Find where the given text appears and provide that cell's center as (X, Y) coordinate. 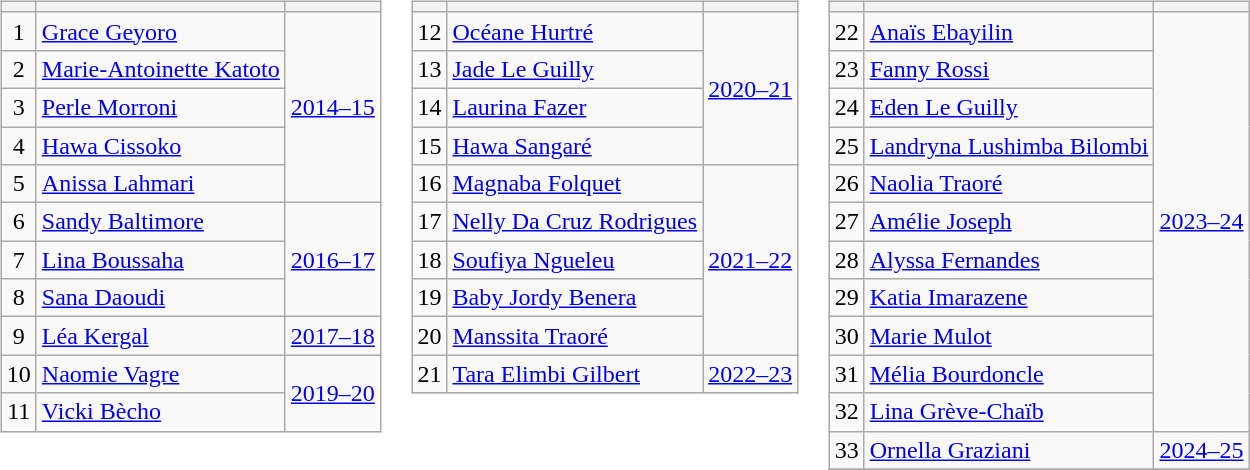
31 (846, 374)
2019–20 (332, 393)
Perle Morroni (160, 107)
18 (430, 260)
33 (846, 450)
Mélia Bourdoncle (1009, 374)
22 (846, 31)
14 (430, 107)
11 (18, 412)
Vicki Bècho (160, 412)
2014–15 (332, 107)
10 (18, 374)
Fanny Rossi (1009, 69)
Marie Mulot (1009, 336)
27 (846, 222)
26 (846, 184)
Jade Le Guilly (575, 69)
15 (430, 145)
28 (846, 260)
5 (18, 184)
21 (430, 374)
Hawa Sangaré (575, 145)
Ornella Graziani (1009, 450)
20 (430, 336)
4 (18, 145)
2021–22 (750, 260)
2017–18 (332, 336)
24 (846, 107)
Soufiya Ngueleu (575, 260)
Océane Hurtré (575, 31)
Laurina Fazer (575, 107)
Lina Boussaha (160, 260)
Tara Elimbi Gilbert (575, 374)
Naomie Vagre (160, 374)
12 (430, 31)
6 (18, 222)
Landryna Lushimba Bilombi (1009, 145)
2 (18, 69)
2024–25 (1202, 450)
23 (846, 69)
3 (18, 107)
19 (430, 298)
Anaïs Ebayilin (1009, 31)
2016–17 (332, 260)
13 (430, 69)
Magnaba Folquet (575, 184)
2022–23 (750, 374)
30 (846, 336)
Alyssa Fernandes (1009, 260)
25 (846, 145)
Grace Geyoro (160, 31)
Hawa Cissoko (160, 145)
Manssita Traoré (575, 336)
Sana Daoudi (160, 298)
Sandy Baltimore (160, 222)
2023–24 (1202, 222)
32 (846, 412)
7 (18, 260)
Naolia Traoré (1009, 184)
Eden Le Guilly (1009, 107)
9 (18, 336)
Nelly Da Cruz Rodrigues (575, 222)
17 (430, 222)
1 (18, 31)
2020–21 (750, 88)
Anissa Lahmari (160, 184)
Amélie Joseph (1009, 222)
8 (18, 298)
29 (846, 298)
Baby Jordy Benera (575, 298)
Katia Imarazene (1009, 298)
16 (430, 184)
Léa Kergal (160, 336)
Lina Grève-Chaïb (1009, 412)
Marie-Antoinette Katoto (160, 69)
